Capture the cell that displays the provided text and extract its [x, y] central coordinate. 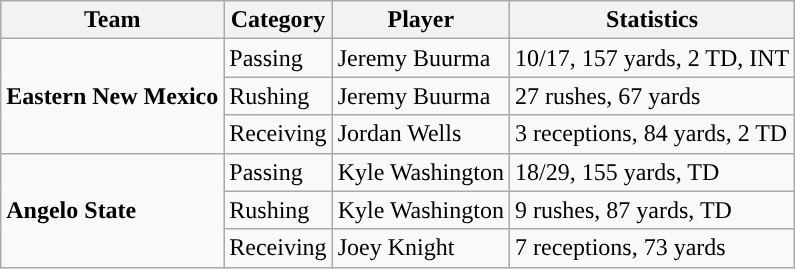
9 rushes, 87 yards, TD [652, 210]
Jordan Wells [420, 134]
Team [112, 20]
7 receptions, 73 yards [652, 248]
18/29, 155 yards, TD [652, 172]
Joey Knight [420, 248]
Player [420, 20]
27 rushes, 67 yards [652, 96]
Eastern New Mexico [112, 96]
Statistics [652, 20]
Angelo State [112, 210]
Category [278, 20]
10/17, 157 yards, 2 TD, INT [652, 58]
3 receptions, 84 yards, 2 TD [652, 134]
